Return [x, y] of the center of cell containing provided text 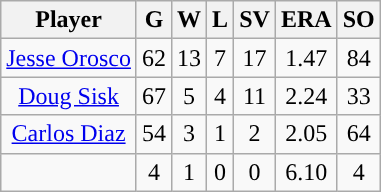
3 [190, 134]
13 [190, 58]
Player [69, 20]
6.10 [306, 172]
5 [190, 96]
1.47 [306, 58]
2.05 [306, 134]
G [154, 20]
64 [358, 134]
Carlos Diaz [69, 134]
2 [255, 134]
62 [154, 58]
W [190, 20]
33 [358, 96]
84 [358, 58]
SV [255, 20]
Jesse Orosco [69, 58]
SO [358, 20]
54 [154, 134]
11 [255, 96]
ERA [306, 20]
L [220, 20]
2.24 [306, 96]
7 [220, 58]
67 [154, 96]
17 [255, 58]
Doug Sisk [69, 96]
